Search for the cell housing the specified text and yield its (x, y) center coordinate. 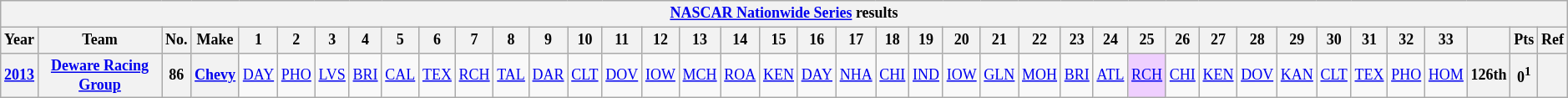
19 (927, 40)
CAL (401, 75)
14 (740, 40)
26 (1182, 40)
MOH (1040, 75)
Chevy (215, 75)
10 (584, 40)
30 (1334, 40)
DAR (548, 75)
IND (927, 75)
GLN (999, 75)
27 (1218, 40)
7 (474, 40)
28 (1257, 40)
8 (511, 40)
LVS (332, 75)
2 (296, 40)
17 (856, 40)
23 (1077, 40)
11 (622, 40)
HOM (1446, 75)
Ref (1553, 40)
2013 (20, 75)
18 (893, 40)
9 (548, 40)
33 (1446, 40)
12 (661, 40)
ATL (1110, 75)
5 (401, 40)
16 (817, 40)
Pts (1525, 40)
126th (1489, 75)
Deware Racing Group (99, 75)
1 (258, 40)
Team (99, 40)
6 (438, 40)
Make (215, 40)
NASCAR Nationwide Series results (784, 13)
TAL (511, 75)
31 (1369, 40)
ROA (740, 75)
22 (1040, 40)
25 (1147, 40)
4 (366, 40)
32 (1406, 40)
13 (700, 40)
15 (779, 40)
24 (1110, 40)
KAN (1297, 75)
MCH (700, 75)
NHA (856, 75)
86 (177, 75)
01 (1525, 75)
20 (962, 40)
No. (177, 40)
Year (20, 40)
29 (1297, 40)
21 (999, 40)
3 (332, 40)
